Search for the cell housing the specified text and yield its [X, Y] center coordinate. 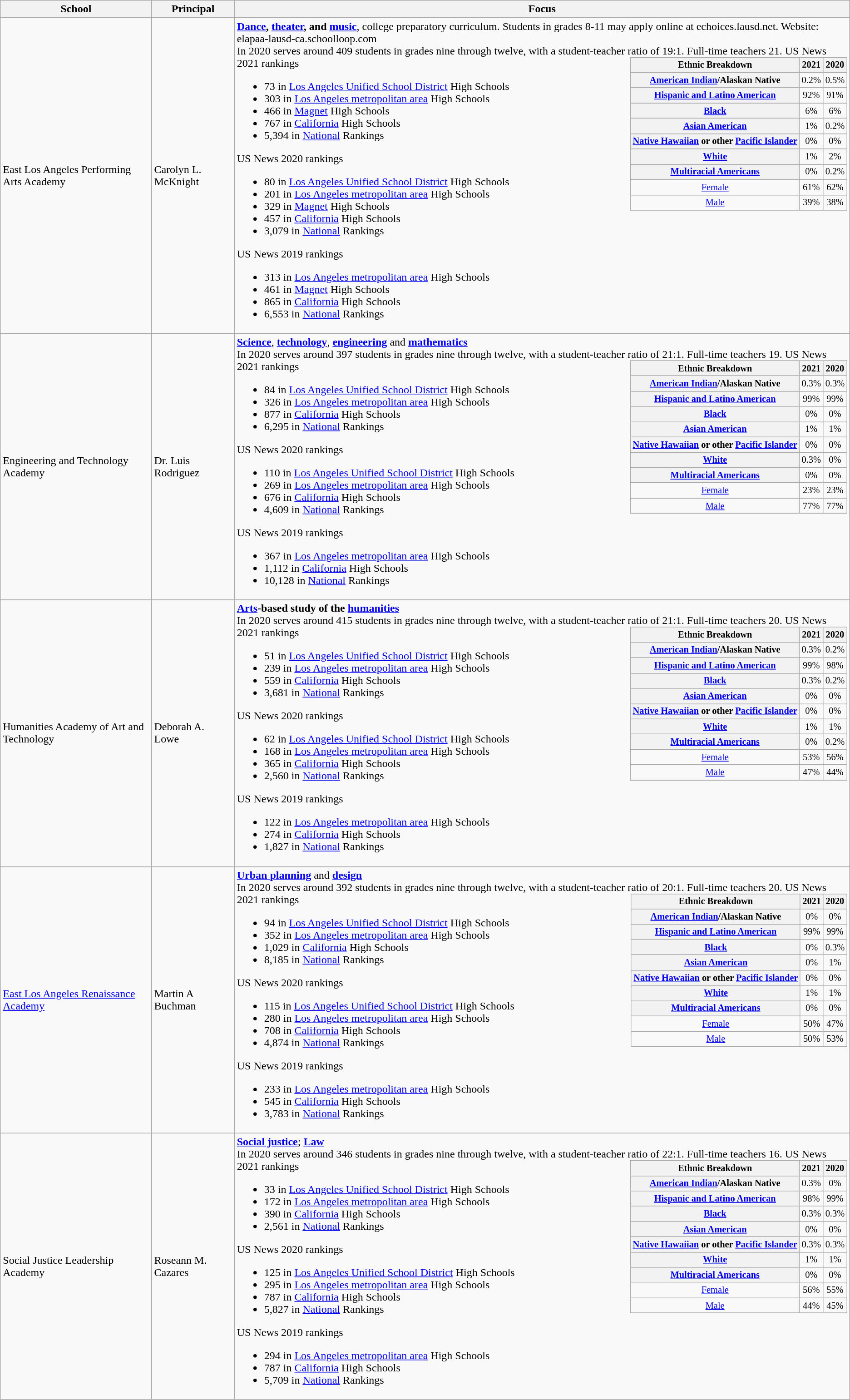
Martin A Buchman [193, 1000]
Focus [542, 9]
62% [835, 187]
Deborah A. Lowe [193, 733]
45% [835, 1306]
East Los Angeles Performing Arts Academy [76, 175]
Humanities Academy of Art and Technology [76, 733]
38% [835, 203]
55% [835, 1291]
Carolyn L. McKnight [193, 175]
Dr. Luis Rodriguez [193, 467]
School [76, 9]
39% [811, 203]
Social Justice Leadership Academy [76, 1266]
East Los Angeles Renaissance Academy [76, 1000]
92% [811, 95]
61% [811, 187]
Engineering and Technology Academy [76, 467]
Roseann M. Cazares [193, 1266]
2% [835, 157]
0.5% [835, 80]
Principal [193, 9]
91% [835, 95]
